Find where the given text appears and provide that cell's center as [X, Y] coordinate. 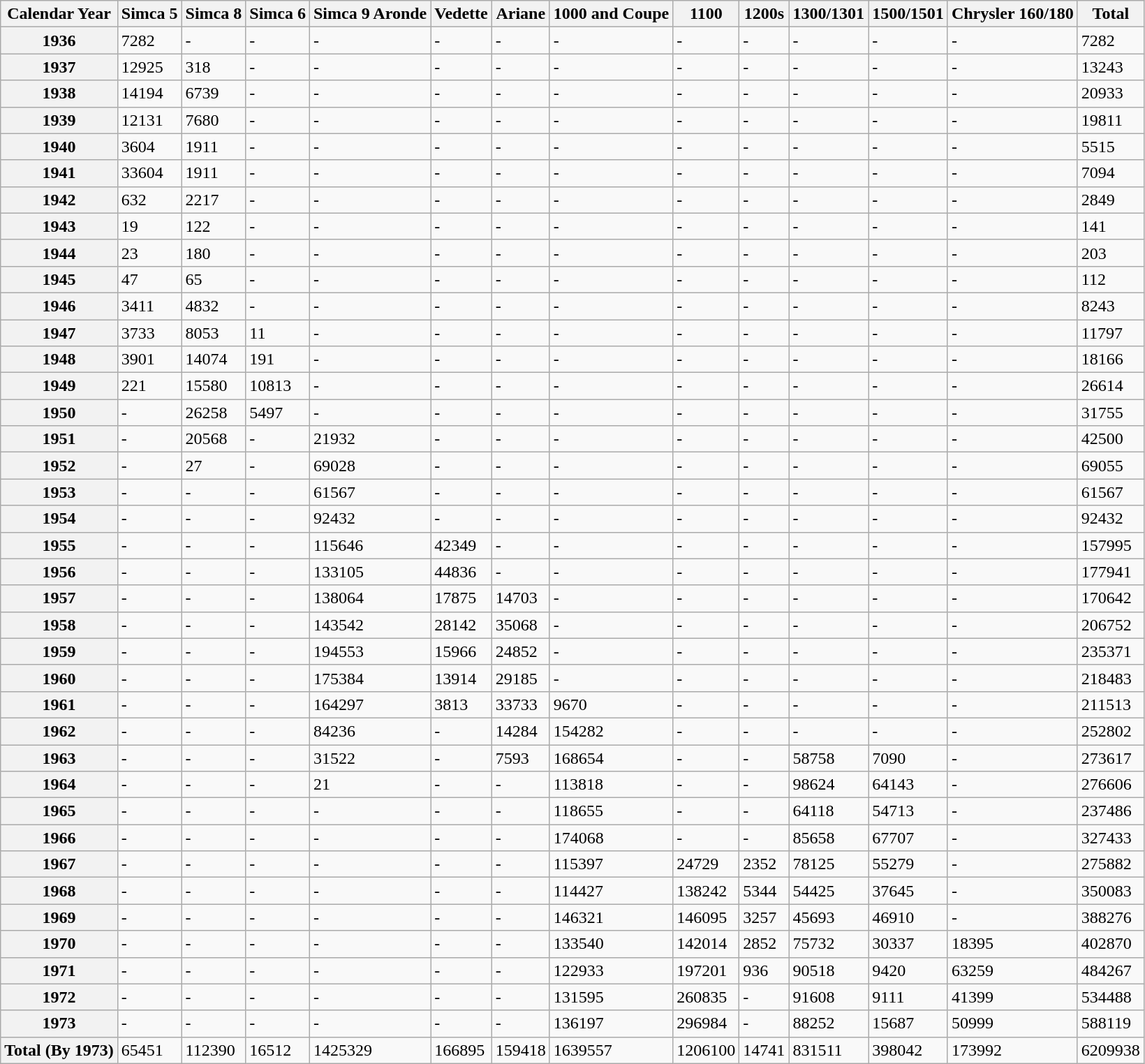
9670 [611, 704]
12131 [149, 120]
296984 [707, 1024]
175384 [370, 678]
9420 [908, 970]
31755 [1110, 413]
17875 [461, 598]
1946 [59, 306]
1949 [59, 386]
1206100 [707, 1050]
1967 [59, 864]
3901 [149, 360]
1936 [59, 40]
1970 [59, 944]
21932 [370, 439]
1965 [59, 811]
42500 [1110, 439]
85658 [829, 838]
173992 [1012, 1050]
1957 [59, 598]
191 [278, 360]
1956 [59, 572]
15580 [214, 386]
113818 [611, 785]
138242 [707, 891]
1963 [59, 758]
24852 [521, 651]
20568 [214, 439]
15687 [908, 1024]
484267 [1110, 970]
1300/1301 [829, 14]
1952 [59, 466]
1958 [59, 625]
16512 [278, 1050]
143542 [370, 625]
19 [149, 226]
534488 [1110, 997]
1966 [59, 838]
831511 [829, 1050]
1500/1501 [908, 14]
118655 [611, 811]
9111 [908, 997]
54425 [829, 891]
24729 [707, 864]
936 [764, 970]
221 [149, 386]
1200s [764, 14]
7094 [1110, 173]
1939 [59, 120]
Chrysler 160/180 [1012, 14]
14741 [764, 1050]
30337 [908, 944]
31522 [370, 758]
91608 [829, 997]
1968 [59, 891]
5497 [278, 413]
54713 [908, 811]
20933 [1110, 94]
Vedette [461, 14]
64118 [829, 811]
69055 [1110, 466]
174068 [611, 838]
206752 [1110, 625]
33604 [149, 173]
197201 [707, 970]
35068 [521, 625]
146321 [611, 917]
398042 [908, 1050]
115646 [370, 545]
1964 [59, 785]
3813 [461, 704]
44836 [461, 572]
388276 [1110, 917]
1639557 [611, 1050]
6739 [214, 94]
164297 [370, 704]
90518 [829, 970]
21 [370, 785]
318 [214, 67]
65451 [149, 1050]
Simca 5 [149, 14]
50999 [1012, 1024]
14074 [214, 360]
1971 [59, 970]
1961 [59, 704]
27 [214, 466]
138064 [370, 598]
28142 [461, 625]
1425329 [370, 1050]
12925 [149, 67]
275882 [1110, 864]
276606 [1110, 785]
2852 [764, 944]
7090 [908, 758]
327433 [1110, 838]
3411 [149, 306]
1969 [59, 917]
13914 [461, 678]
122933 [611, 970]
168654 [611, 758]
273617 [1110, 758]
1938 [59, 94]
7680 [214, 120]
142014 [707, 944]
2849 [1110, 200]
18395 [1012, 944]
Total (By 1973) [59, 1050]
98624 [829, 785]
26614 [1110, 386]
1937 [59, 67]
10813 [278, 386]
1973 [59, 1024]
157995 [1110, 545]
2352 [764, 864]
3733 [149, 333]
Ariane [521, 14]
Simca 8 [214, 14]
159418 [521, 1050]
146095 [707, 917]
75732 [829, 944]
63259 [1012, 970]
1100 [707, 14]
1942 [59, 200]
3257 [764, 917]
58758 [829, 758]
84236 [370, 731]
69028 [370, 466]
166895 [461, 1050]
37645 [908, 891]
1948 [59, 360]
13243 [1110, 67]
1000 and Coupe [611, 14]
1951 [59, 439]
588119 [1110, 1024]
1950 [59, 413]
1953 [59, 492]
632 [149, 200]
Simca 6 [278, 14]
4832 [214, 306]
19811 [1110, 120]
1941 [59, 173]
2217 [214, 200]
67707 [908, 838]
42349 [461, 545]
14703 [521, 598]
6209938 [1110, 1050]
112390 [214, 1050]
11797 [1110, 333]
136197 [611, 1024]
33733 [521, 704]
5515 [1110, 147]
11 [278, 333]
1945 [59, 279]
1960 [59, 678]
8053 [214, 333]
1959 [59, 651]
170642 [1110, 598]
78125 [829, 864]
235371 [1110, 651]
203 [1110, 253]
5344 [764, 891]
141 [1110, 226]
131595 [611, 997]
14284 [521, 731]
252802 [1110, 731]
1954 [59, 519]
1955 [59, 545]
133105 [370, 572]
1944 [59, 253]
8243 [1110, 306]
18166 [1110, 360]
237486 [1110, 811]
41399 [1012, 997]
26258 [214, 413]
115397 [611, 864]
260835 [707, 997]
23 [149, 253]
218483 [1110, 678]
Simca 9 Aronde [370, 14]
154282 [611, 731]
Total [1110, 14]
Calendar Year [59, 14]
1962 [59, 731]
55279 [908, 864]
350083 [1110, 891]
122 [214, 226]
177941 [1110, 572]
180 [214, 253]
47 [149, 279]
46910 [908, 917]
1972 [59, 997]
402870 [1110, 944]
194553 [370, 651]
65 [214, 279]
29185 [521, 678]
114427 [611, 891]
45693 [829, 917]
133540 [611, 944]
88252 [829, 1024]
112 [1110, 279]
15966 [461, 651]
7593 [521, 758]
1943 [59, 226]
211513 [1110, 704]
64143 [908, 785]
3604 [149, 147]
1947 [59, 333]
1940 [59, 147]
14194 [149, 94]
